For the text-containing cell, return its midpoint in (X, Y) coordinate format. 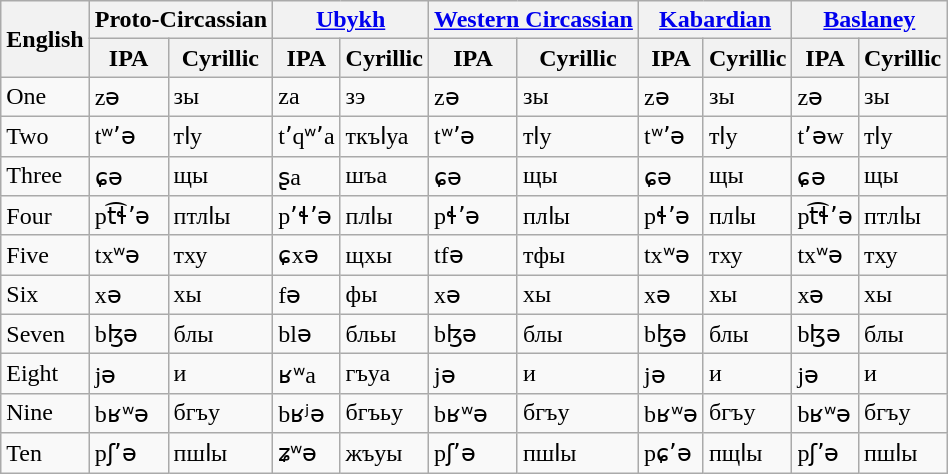
fə (306, 295)
Kabardian (714, 20)
гъуа (384, 374)
фы (384, 295)
жъуы (384, 453)
Two (45, 136)
ɕxə (306, 255)
Western Circassian (533, 20)
pʼɬʼə (306, 216)
ʂa (306, 176)
бгъьу (384, 413)
Seven (45, 334)
tʼəw (826, 136)
English (45, 39)
шъа (384, 176)
зэ (384, 97)
tʼqʷʼa (306, 136)
Four (45, 216)
pɕʼə (670, 453)
Baslaney (870, 20)
бльы (384, 334)
ʑʷə (306, 453)
ʁʷa (306, 374)
Three (45, 176)
Five (45, 255)
ткъӏуа (384, 136)
Nine (45, 413)
Ubykh (351, 20)
пщӏы (747, 453)
blə (306, 334)
za (306, 97)
тфы (578, 255)
Ten (45, 453)
щхы (384, 255)
Eight (45, 374)
tfə (472, 255)
Six (45, 295)
bʁʲə (306, 413)
Proto-Circassian (180, 20)
One (45, 97)
